Return (X, Y) of the center of cell containing provided text 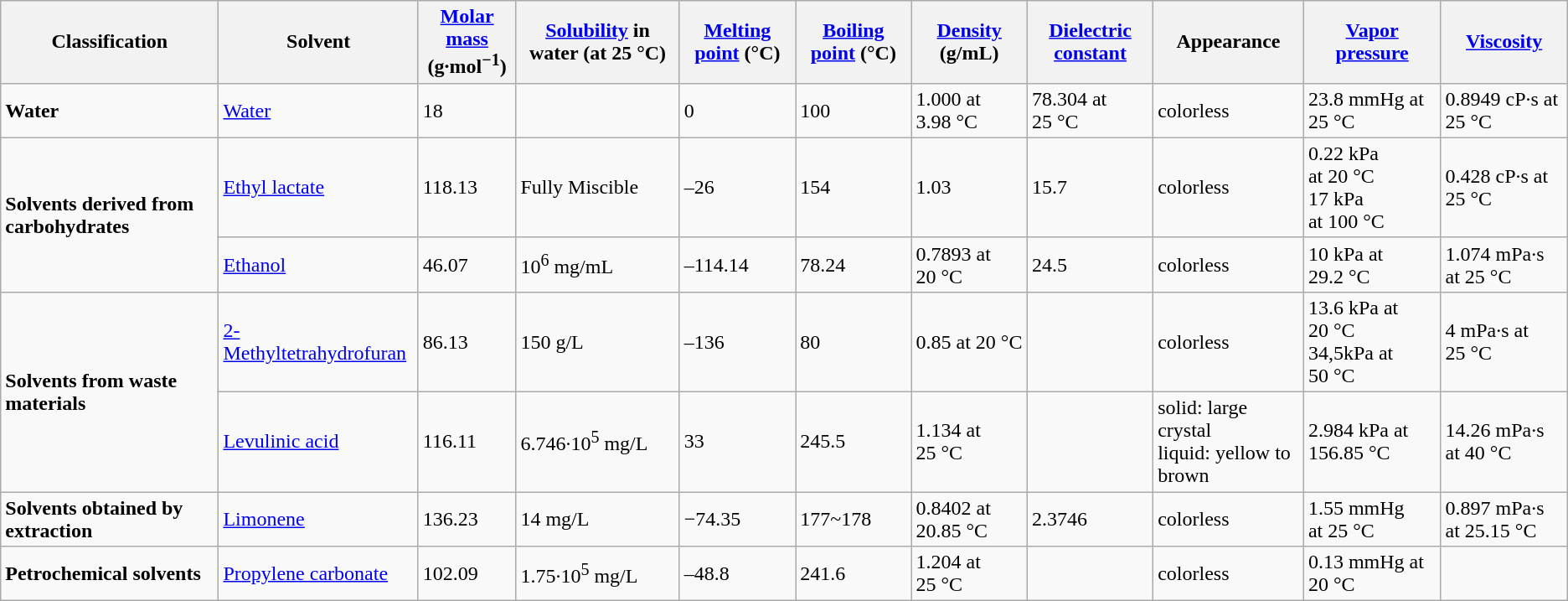
–48.8 (737, 573)
1.75·105 mg/L (598, 573)
1.55 mmHgat 25 °C (1372, 520)
106 mg/mL (598, 265)
Molar mass(g·mol−1) (467, 42)
86.13 (467, 342)
Classification (110, 42)
18 (467, 111)
46.07 (467, 265)
154 (854, 188)
102.09 (467, 573)
0.22 kPaat 20 °C17 kPaat 100 °C (1372, 188)
136.23 (467, 520)
177~178 (854, 520)
Petrochemical solvents (110, 573)
Solvents obtained by extraction (110, 520)
Appearance (1229, 42)
14.26 mPa·s at 40 °C (1504, 443)
78.24 (854, 265)
–136 (737, 342)
118.13 (467, 188)
100 (854, 111)
−74.35 (737, 520)
Solubility in water (at 25 °C) (598, 42)
23.8 mmHg at 25 °C (1372, 111)
78.304 at 25 °C (1090, 111)
0.897 mPa·sat 25.15 °C (1504, 520)
Vapor pressure (1372, 42)
0.13 mmHg at 20 °C (1372, 573)
solid: large crystalliquid: yellow to brown (1229, 443)
1.134 at 25 °C (969, 443)
116.11 (467, 443)
15.7 (1090, 188)
4 mPa·s at 25 °C (1504, 342)
0.8402 at 20.85 °C (969, 520)
Boiling point (°C) (854, 42)
10 kPa at 29.2 °C (1372, 265)
Dielectric constant (1090, 42)
Fully Miscible (598, 188)
1.03 (969, 188)
80 (854, 342)
Density (g/mL) (969, 42)
241.6 (854, 573)
33 (737, 443)
0.8949 cP·s at 25 °C (1504, 111)
0 (737, 111)
13.6 kPa at 20 °C34,5kPa at 50 °C (1372, 342)
150 g/L (598, 342)
Ethyl lactate (318, 188)
1.000 at 3.98 °C (969, 111)
6.746·105 mg/L (598, 443)
0.7893 at 20 °C (969, 265)
Limonene (318, 520)
2.984 kPa at 156.85 °C (1372, 443)
245.5 (854, 443)
Ethanol (318, 265)
Levulinic acid (318, 443)
0.428 cP·s at 25 °C (1504, 188)
0.85 at 20 °C (969, 342)
1.204 at 25 °C (969, 573)
24.5 (1090, 265)
–114.14 (737, 265)
–26 (737, 188)
Propylene carbonate (318, 573)
Viscosity (1504, 42)
Solvents derived from carbohydrates (110, 215)
Solvents from waste materials (110, 391)
14 mg/L (598, 520)
Melting point (°C) (737, 42)
Solvent (318, 42)
2.3746 (1090, 520)
1.074 mPa·s at 25 °C (1504, 265)
2-Methyltetrahydrofuran (318, 342)
